Search for the cell housing the specified text and yield its [x, y] center coordinate. 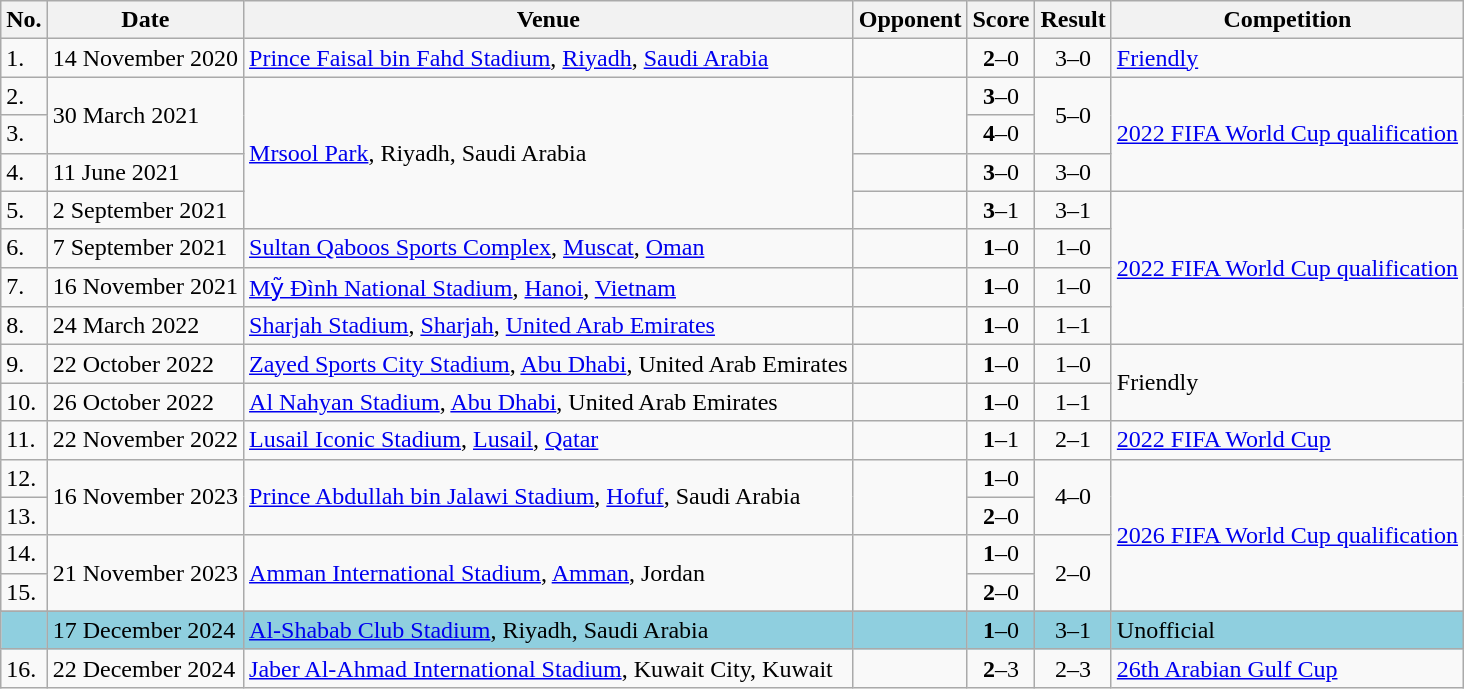
14. [24, 554]
16 November 2021 [145, 287]
Mrsool Park, Riyadh, Saudi Arabia [549, 153]
Venue [549, 20]
16. [24, 668]
Jaber Al-Ahmad International Stadium, Kuwait City, Kuwait [549, 668]
8. [24, 326]
Zayed Sports City Stadium, Abu Dhabi, United Arab Emirates [549, 364]
2. [24, 96]
5. [24, 210]
22 October 2022 [145, 364]
15. [24, 592]
24 March 2022 [145, 326]
Unofficial [1287, 630]
Competition [1287, 20]
2–1 [1073, 440]
17 December 2024 [145, 630]
9. [24, 364]
11. [24, 440]
14 November 2020 [145, 58]
Amman International Stadium, Amman, Jordan [549, 573]
7 September 2021 [145, 248]
16 November 2023 [145, 497]
Score [1001, 20]
22 November 2022 [145, 440]
Al-Shabab Club Stadium, Riyadh, Saudi Arabia [549, 630]
Opponent [910, 20]
2022 FIFA World Cup [1287, 440]
21 November 2023 [145, 573]
Prince Faisal bin Fahd Stadium, Riyadh, Saudi Arabia [549, 58]
2026 FIFA World Cup qualification [1287, 535]
Sharjah Stadium, Sharjah, United Arab Emirates [549, 326]
22 December 2024 [145, 668]
1. [24, 58]
6. [24, 248]
11 June 2021 [145, 172]
7. [24, 287]
Result [1073, 20]
Lusail Iconic Stadium, Lusail, Qatar [549, 440]
Date [145, 20]
Mỹ Đình National Stadium, Hanoi, Vietnam [549, 287]
13. [24, 516]
2 September 2021 [145, 210]
30 March 2021 [145, 115]
Prince Abdullah bin Jalawi Stadium, Hofuf, Saudi Arabia [549, 497]
3. [24, 134]
4. [24, 172]
Al Nahyan Stadium, Abu Dhabi, United Arab Emirates [549, 402]
No. [24, 20]
Sultan Qaboos Sports Complex, Muscat, Oman [549, 248]
10. [24, 402]
5–0 [1073, 115]
12. [24, 478]
26 October 2022 [145, 402]
26th Arabian Gulf Cup [1287, 668]
